Search for the cell housing the specified text and yield its (X, Y) center coordinate. 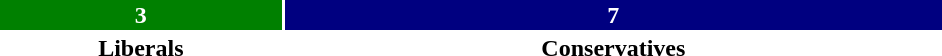
7 (614, 15)
3 (141, 15)
